Output the [X, Y] coordinate of the center of the cell containing the given text.  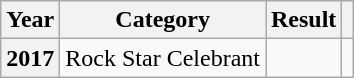
Category [163, 20]
2017 [30, 58]
Result [304, 20]
Rock Star Celebrant [163, 58]
Year [30, 20]
